Determine the (x, y) coordinate at the center of the cell enclosing the given text.  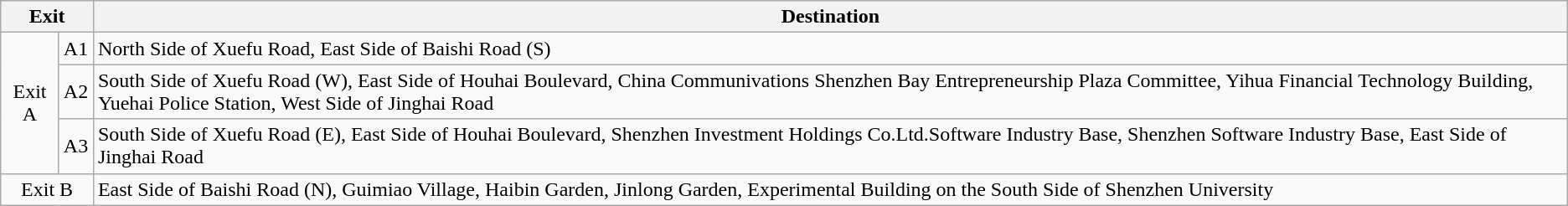
North Side of Xuefu Road, East Side of Baishi Road (S) (830, 49)
A3 (75, 146)
A2 (75, 92)
East Side of Baishi Road (N), Guimiao Village, Haibin Garden, Jinlong Garden, Experimental Building on the South Side of Shenzhen University (830, 189)
Exit A (30, 103)
A1 (75, 49)
Exit B (47, 189)
Destination (830, 17)
Exit (47, 17)
